Return (X, Y) of the center of cell containing provided text 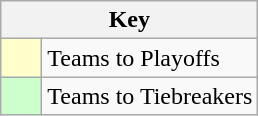
Key (130, 20)
Teams to Playoffs (150, 58)
Teams to Tiebreakers (150, 96)
